From the cell containing the given text, extract its center point as [x, y] coordinate. 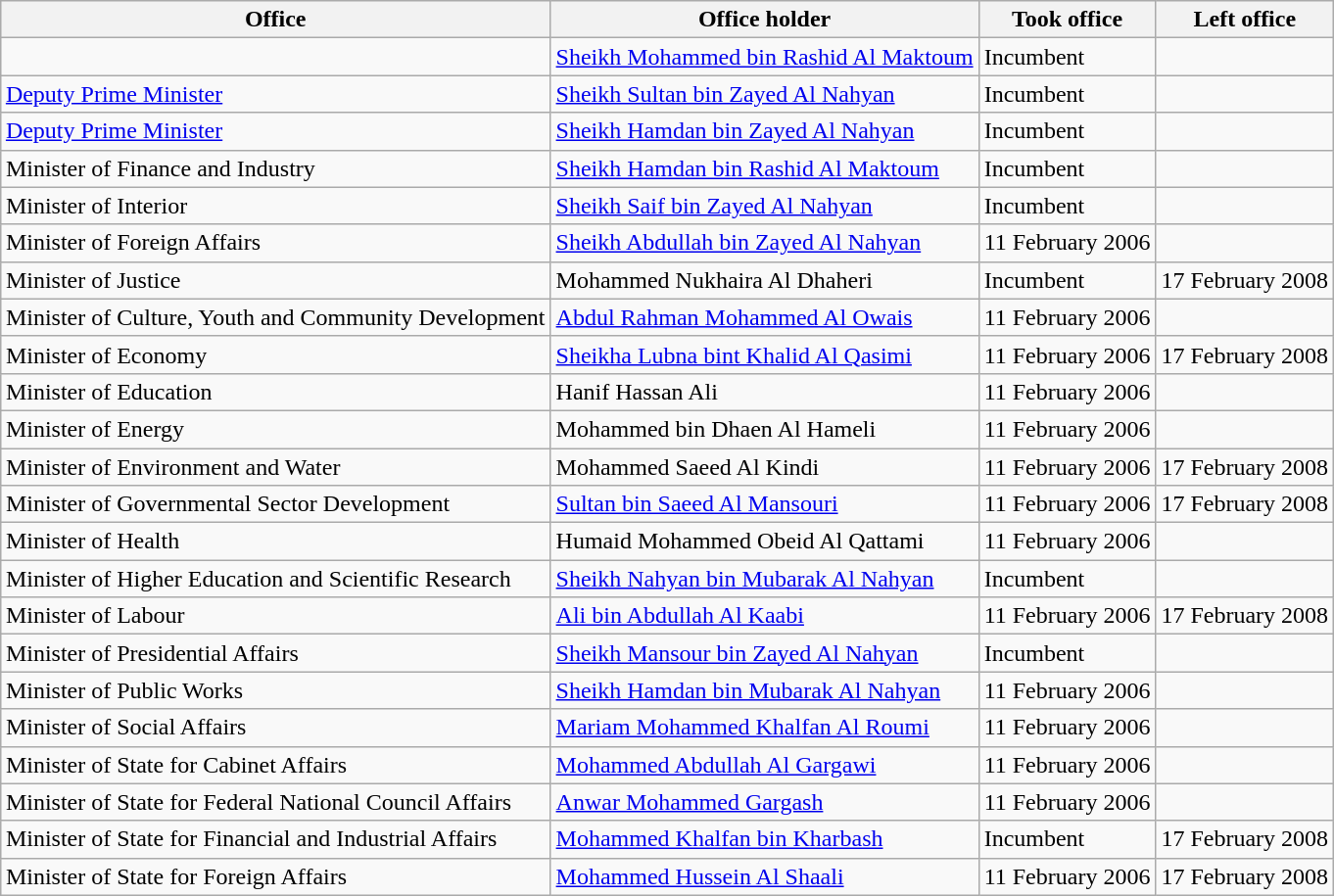
Minister of State for Foreign Affairs [275, 876]
Abdul Rahman Mohammed Al Owais [764, 317]
Minister of Finance and Industry [275, 168]
Minister of Justice [275, 280]
Minister of Interior [275, 206]
Minister of Health [275, 542]
Sheikh Nahyan bin Mubarak Al Nahyan [764, 579]
Mohammed Saeed Al Kindi [764, 467]
Sheikh Hamdan bin Rashid Al Maktoum [764, 168]
Minister of Economy [275, 354]
Mohammed Khalfan bin Kharbash [764, 839]
Sheikha Lubna bint Khalid Al Qasimi [764, 354]
Office [275, 20]
Minister of Higher Education and Scientific Research [275, 579]
Sheikh Hamdan bin Mubarak Al Nahyan [764, 690]
Office holder [764, 20]
Minister of Environment and Water [275, 467]
Took office [1068, 20]
Anwar Mohammed Gargash [764, 802]
Sheikh Hamdan bin Zayed Al Nahyan [764, 131]
Sheikh Abdullah bin Zayed Al Nahyan [764, 243]
Minister of Governmental Sector Development [275, 504]
Minister of Social Affairs [275, 728]
Sheikh Mohammed bin Rashid Al Maktoum [764, 57]
Minister of Presidential Affairs [275, 653]
Minister of Foreign Affairs [275, 243]
Ali bin Abdullah Al Kaabi [764, 616]
Mohammed Abdullah Al Gargawi [764, 765]
Hanif Hassan Ali [764, 392]
Minister of Culture, Youth and Community Development [275, 317]
Sultan bin Saeed Al Mansouri [764, 504]
Sheikh Saif bin Zayed Al Nahyan [764, 206]
Sheikh Sultan bin Zayed Al Nahyan [764, 94]
Minister of Education [275, 392]
Minister of Energy [275, 429]
Humaid Mohammed Obeid Al Qattami [764, 542]
Sheikh Mansour bin Zayed Al Nahyan [764, 653]
Minister of Public Works [275, 690]
Mohammed Nukhaira Al Dhaheri [764, 280]
Mariam Mohammed Khalfan Al Roumi [764, 728]
Left office [1245, 20]
Minister of State for Financial and Industrial Affairs [275, 839]
Minister of State for Federal National Council Affairs [275, 802]
Mohammed Hussein Al Shaali [764, 876]
Minister of Labour [275, 616]
Mohammed bin Dhaen Al Hameli [764, 429]
Minister of State for Cabinet Affairs [275, 765]
